From the cell containing the given text, extract its center point as [X, Y] coordinate. 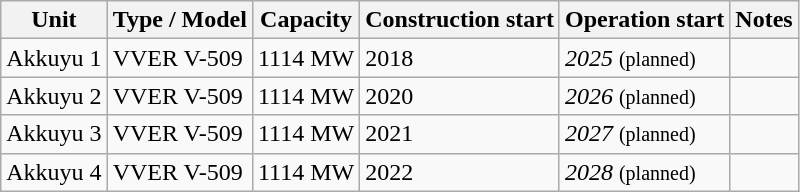
2018 [460, 58]
Construction start [460, 20]
Akkuyu 1 [54, 58]
2026 (planned) [644, 96]
Capacity [306, 20]
Type / Model [180, 20]
2028 (planned) [644, 172]
Akkuyu 3 [54, 134]
2020 [460, 96]
2022 [460, 172]
2025 (planned) [644, 58]
Operation start [644, 20]
Unit [54, 20]
2021 [460, 134]
Akkuyu 4 [54, 172]
Notes [764, 20]
2027 (planned) [644, 134]
Akkuyu 2 [54, 96]
